Pinpoint the cell where the given text exists, returning its (x, y) midpoint coordinate. 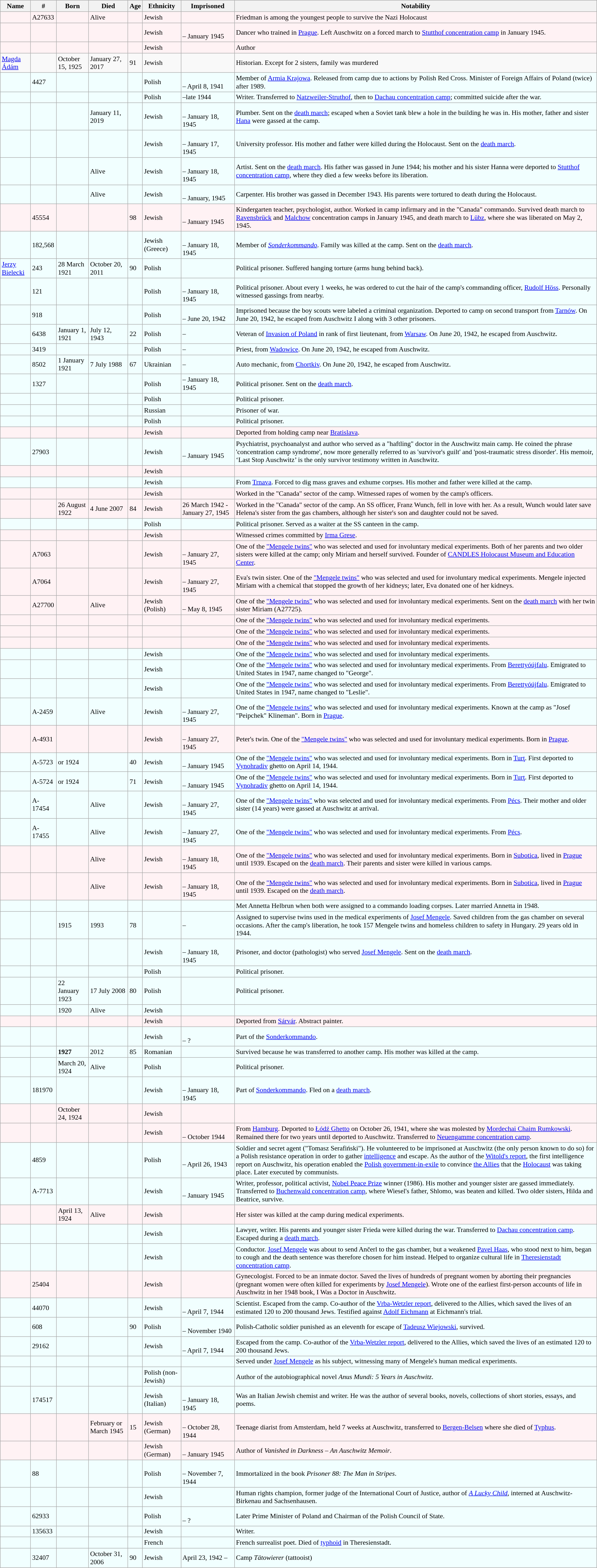
Ukrainian (162, 365)
Survived because he was transferred to another camp. His mother was killed at the camp. (416, 1052)
Died (108, 6)
Peter's twin. One of the "Mengele twins" who was selected and used for involuntary medical experiments. Born in Prague. (416, 739)
Auto mechanic, from Chortkiv. On June 20, 1942, he escaped from Auschwitz. (416, 365)
January 11, 2019 (108, 117)
Priest, from Wadowice. On June 20, 1942, he escaped from Auschwitz. (416, 349)
Imprisoned (208, 6)
6438 (43, 334)
Escaped from the camp. Co-author of the Vrba-Wetzler report, delivered to the Allies, which saved the lives of an estimated 120 to 200 thousand Jews. (416, 1346)
Writer. (416, 1531)
62933 (43, 1516)
French (162, 1543)
1327 (43, 384)
July 12, 1943 (108, 334)
– October 1944 (208, 1133)
A-7713 (43, 1192)
– April 26, 1943 (208, 1160)
University professor. His mother and father were killed during the Holocaust. Sent on the death march. (416, 144)
A-5723 (43, 762)
A7063 (43, 555)
Worked in the "Canada" sector of the camp. Witnessed rapes of women by the camp's officers. (416, 494)
84 (135, 509)
182,568 (43, 245)
1 January 1921 (72, 365)
Veteran of Invasion of Poland in rank of first lieutenant, from Warsaw. On June 20, 1942, he escaped from Auschwitz. (416, 334)
78 (135, 925)
174517 (43, 1400)
45554 (43, 218)
October 20, 2011 (108, 268)
– May 8, 1945 (208, 605)
January 27, 2017 (108, 63)
– November 1940 (208, 1327)
91 (135, 63)
22 (135, 334)
121 (43, 292)
Author of the autobiographical novel Anus Mundi: 5 Years in Auschwitz. (416, 1377)
Prisoner, and doctor (pathologist) who served Josef Mengele. Sent on the death march. (416, 952)
7 July 1988 (108, 365)
Magda Ádám (15, 63)
A-4931 (43, 739)
1920 (72, 1010)
25404 (43, 1284)
One of the "Mengele twins" who was selected and used for involuntary medical experiments. From Pécs. (416, 832)
1993 (108, 925)
October 24, 1924 (72, 1114)
Later Prime Minister of Poland and Chairman of the Polish Council of State. (416, 1516)
Born (72, 6)
15 (135, 1427)
Human rights champion, former judge of the International Court of Justice, author of A Lucky Child, interned at Auschwitz-Birkenau and Sachsenhausen. (416, 1497)
22 January 1923 (72, 991)
–late 1944 (208, 97)
Met Annetta Helbrun when both were assigned to a commando loading corpses. Later married Annetta in 1948. (416, 906)
April 23, 1942 – (208, 1558)
80 (135, 991)
Author (416, 48)
17 July 2008 (108, 991)
29162 (43, 1346)
Romanian (162, 1052)
Teenage diarist from Amsterdam, held 7 weeks at Auschwitz, transferred to Bergen-Belsen where she died of Typhus. (416, 1427)
88 (43, 1474)
A27700 (43, 605)
1915 (72, 925)
October 15, 1925 (72, 63)
Historian. Except for 2 sisters, family was murdered (416, 63)
– October 28, 1944 (208, 1427)
44070 (43, 1308)
Served under Josef Mengele as his subject, witnessing many of Mengele's human medical experiments. (416, 1361)
Jewish (Italian) (162, 1400)
Camp Tätowierer (tattooist) (416, 1558)
January 1, 1921 (72, 334)
– November 7, 1944 (208, 1474)
Immortalized in the book Prisoner 88: The Man in Stripes. (416, 1474)
October 31, 2006 (108, 1558)
181970 (43, 1090)
3419 (43, 349)
March 20, 1924 (72, 1067)
Russian (162, 410)
A-17455 (43, 832)
# (43, 6)
A27633 (43, 17)
Notability (416, 6)
A-2459 (43, 712)
32407 (43, 1558)
Part of Sonderkommando. Fled on a death march. (416, 1090)
Deported from holding camp near Bratislava. (416, 433)
Was an Italian Jewish chemist and writer. He was the author of several books, novels, collections of short stories, essays, and poems. (416, 1400)
26 March 1942 - January 27, 1945 (208, 509)
Age (135, 6)
A-17454 (43, 805)
Dancer who trained in Prague. Left Auschwitz on a forced march to Stutthof concentration camp in January 1945. (416, 32)
– June 20, 1942 (208, 315)
Name (15, 6)
Member of Armia Krajowa. Released from camp due to actions by Polish Red Cross. Minister of Foreign Affairs of Poland (twice) after 1989. (416, 82)
Carpenter. His brother was gassed in December 1943. His parents were tortured to death during the Holocaust. (416, 195)
608 (43, 1327)
2012 (108, 1052)
918 (43, 315)
243 (43, 268)
Jewish (Greece) (162, 245)
Author of Vanished in Darkness – An Auschwitz Memoir. (416, 1451)
Witnessed crimes committed by Irma Grese. (416, 535)
Deported from Sárvár. Abstract painter. (416, 1021)
4859 (43, 1160)
98 (135, 218)
67 (135, 365)
Friedman is among the youngest people to survive the Nazi Holocaust (416, 17)
Writer. Transferred to Natzweiler-Struthof, then to Dachau concentration camp; committed suicide after the war. (416, 97)
From Trnava. Forced to dig mass graves and exhume corpses. His mother and father were killed at the camp. (416, 482)
8502 (43, 365)
Jewish (Polish) (162, 605)
A7064 (43, 582)
85 (135, 1052)
Political prisoner. Suffered hanging torture (arms hung behind back). (416, 268)
Polish-Catholic soldier punished as an eleventh for escape of Tadeusz Wiejowski, survived. (416, 1327)
Prisoner of war. (416, 410)
A-5724 (43, 782)
Polish (non-Jewish) (162, 1377)
Political prisoner. Served as a waiter at the SS canteen in the camp. (416, 524)
1927 (72, 1052)
Political prisoner. Sent on the death march. (416, 384)
February or March 1945 (108, 1427)
April 13, 1924 (72, 1215)
– April 8, 1941 (208, 82)
French surrealist poet. Died of typhoid in Theresienstadt. (416, 1543)
27903 (43, 452)
4 June 2007 (108, 509)
Member of Sonderkommando. Family was killed at the camp. Sent on the death march. (416, 245)
Her sister was killed at the camp during medical experiments. (416, 1215)
Ethnicity (162, 6)
– January 17, 1945 (208, 144)
Part of the Sonderkommando. (416, 1037)
26 August 1922 (72, 509)
40 (135, 762)
– January, 1945 (208, 195)
135633 (43, 1531)
28 March 1921 (72, 268)
71 (135, 782)
4427 (43, 82)
Jerzy Bielecki (15, 268)
